Determine the (X, Y) coordinate at the center of the cell enclosing the given text.  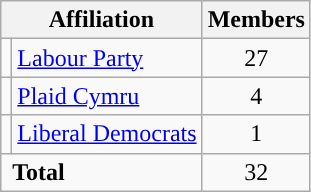
Plaid Cymru (107, 96)
32 (256, 172)
4 (256, 96)
Affiliation (102, 20)
27 (256, 58)
Labour Party (107, 58)
Members (256, 20)
1 (256, 134)
Total (102, 172)
Liberal Democrats (107, 134)
